Output the [X, Y] coordinate of the center of the cell containing the given text.  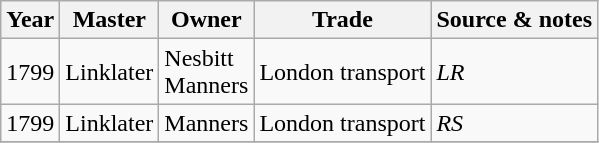
NesbittManners [206, 72]
LR [514, 72]
Year [30, 20]
Master [110, 20]
Owner [206, 20]
Manners [206, 123]
Source & notes [514, 20]
Trade [342, 20]
RS [514, 123]
